Detect which cell encompasses the target text, then output its (X, Y) center coordinate. 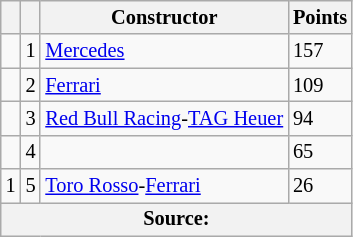
2 (31, 85)
Red Bull Racing-TAG Heuer (164, 118)
26 (320, 186)
157 (320, 51)
Toro Rosso-Ferrari (164, 186)
94 (320, 118)
Mercedes (164, 51)
65 (320, 152)
Constructor (164, 17)
3 (31, 118)
4 (31, 152)
Source: (176, 219)
5 (31, 186)
Ferrari (164, 85)
109 (320, 85)
Points (320, 17)
